Search for the cell housing the specified text and yield its (X, Y) center coordinate. 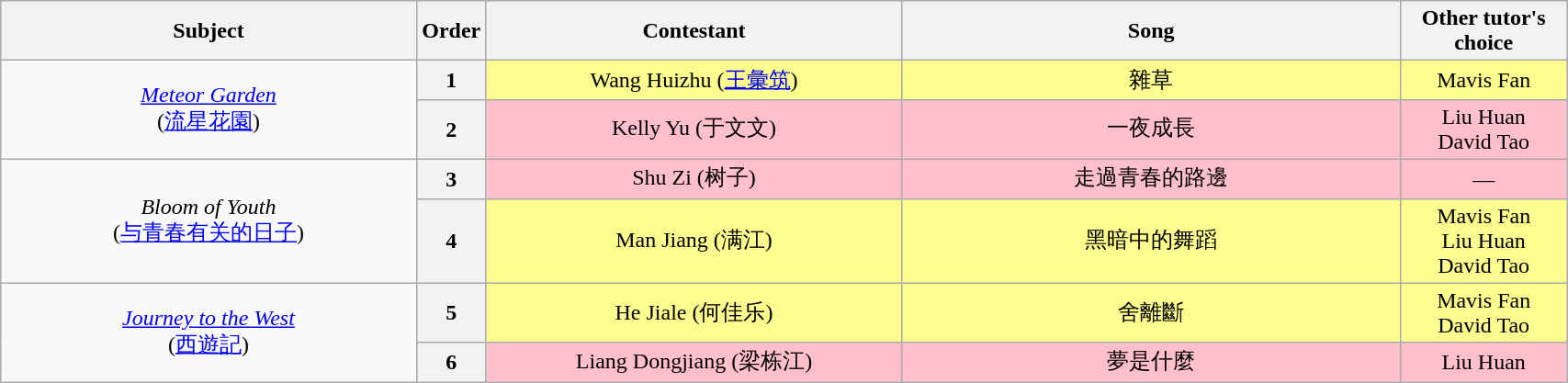
黑暗中的舞蹈 (1152, 241)
Meteor Garden(流星花園) (209, 110)
Subject (209, 31)
4 (451, 241)
Liu Huan (1484, 362)
Mavis FanLiu HuanDavid Tao (1484, 241)
Liang Dongjiang (梁栋江) (694, 362)
1 (451, 81)
He Jiale (何佳乐) (694, 312)
Bloom of Youth(与青春有关的日子) (209, 220)
Liu HuanDavid Tao (1484, 129)
Shu Zi (树子) (694, 178)
Mavis FanDavid Tao (1484, 312)
一夜成長 (1152, 129)
— (1484, 178)
舍離斷 (1152, 312)
Journey to the West(西遊記) (209, 332)
走過青春的路邊 (1152, 178)
2 (451, 129)
3 (451, 178)
5 (451, 312)
Other tutor's choice (1484, 31)
Order (451, 31)
Mavis Fan (1484, 81)
Contestant (694, 31)
夢是什麼 (1152, 362)
Man Jiang (满江) (694, 241)
Song (1152, 31)
雜草 (1152, 81)
Kelly Yu (于文文) (694, 129)
6 (451, 362)
Wang Huizhu (王彙筑) (694, 81)
